From the cell containing the given text, extract its center point as [x, y] coordinate. 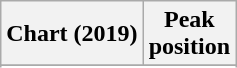
Chart (2019) [72, 34]
Peakposition [189, 34]
